Detect which cell encompasses the target text, then output its [x, y] center coordinate. 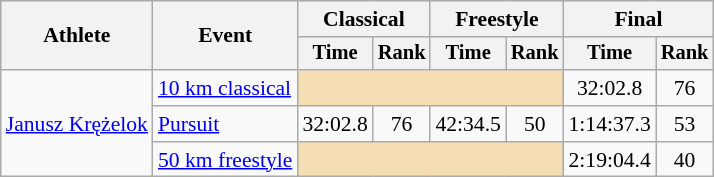
42:34.5 [468, 124]
Event [225, 36]
Freestyle [496, 19]
Final [638, 19]
10 km classical [225, 88]
1:14:37.3 [609, 124]
Classical [364, 19]
53 [685, 124]
Athlete [77, 36]
50 [535, 124]
Janusz Krężelok [77, 124]
Pursuit [225, 124]
